Provide the [X, Y] coordinate of the cell's center where the given text is located.  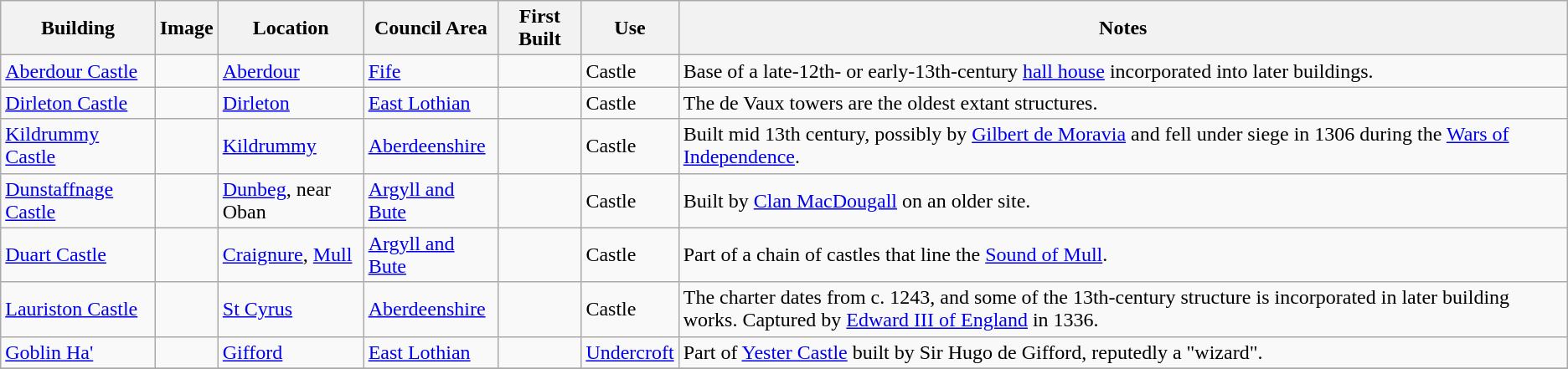
Base of a late-12th- or early-13th-century hall house incorporated into later buildings. [1122, 71]
Kildrummy Castle [78, 146]
Notes [1122, 28]
Gifford [291, 352]
The de Vaux towers are the oldest extant structures. [1122, 103]
First Built [539, 28]
Aberdour [291, 71]
Image [186, 28]
Dunstaffnage Castle [78, 201]
Dirleton [291, 103]
Council Area [431, 28]
Lauriston Castle [78, 310]
Built mid 13th century, possibly by Gilbert de Moravia and fell under siege in 1306 during the Wars of Independence. [1122, 146]
Part of a chain of castles that line the Sound of Mull. [1122, 254]
Part of Yester Castle built by Sir Hugo de Gifford, reputedly a "wizard". [1122, 352]
Built by Clan MacDougall on an older site. [1122, 201]
Location [291, 28]
Craignure, Mull [291, 254]
Duart Castle [78, 254]
Use [630, 28]
Kildrummy [291, 146]
Dunbeg, near Oban [291, 201]
Goblin Ha' [78, 352]
Building [78, 28]
Fife [431, 71]
Undercroft [630, 352]
Aberdour Castle [78, 71]
Dirleton Castle [78, 103]
St Cyrus [291, 310]
